Provide the [x, y] coordinate of the cell's center where the given text is located.  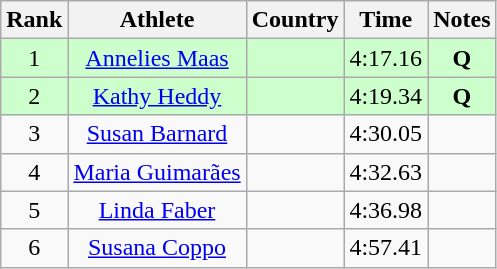
4:17.16 [386, 58]
Maria Guimarães [157, 172]
Susan Barnard [157, 134]
4:19.34 [386, 96]
5 [34, 210]
1 [34, 58]
Annelies Maas [157, 58]
Time [386, 20]
2 [34, 96]
Linda Faber [157, 210]
Country [295, 20]
Athlete [157, 20]
4:57.41 [386, 248]
4:36.98 [386, 210]
Susana Coppo [157, 248]
Kathy Heddy [157, 96]
3 [34, 134]
Notes [462, 20]
4:32.63 [386, 172]
Rank [34, 20]
4 [34, 172]
6 [34, 248]
4:30.05 [386, 134]
